Determine the [x, y] coordinate at the center of the cell enclosing the given text.  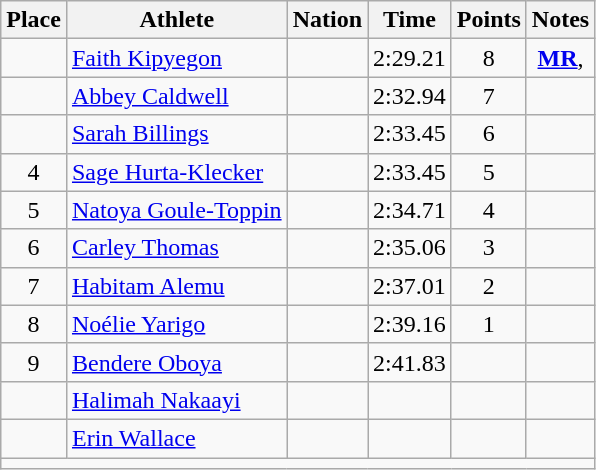
MR, [560, 58]
Abbey Caldwell [176, 96]
Erin Wallace [176, 438]
3 [488, 248]
Natoya Goule-Toppin [176, 210]
2:35.06 [410, 248]
Sarah Billings [176, 134]
2:34.71 [410, 210]
2:29.21 [410, 58]
Notes [560, 20]
Carley Thomas [176, 248]
2 [488, 286]
Time [410, 20]
Place [34, 20]
Habitam Alemu [176, 286]
Points [488, 20]
2:39.16 [410, 324]
Athlete [176, 20]
9 [34, 362]
Halimah Nakaayi [176, 400]
1 [488, 324]
Faith Kipyegon [176, 58]
2:41.83 [410, 362]
2:32.94 [410, 96]
Noélie Yarigo [176, 324]
Bendere Oboya [176, 362]
2:37.01 [410, 286]
Sage Hurta-Klecker [176, 172]
Nation [327, 20]
